Return [X, Y] of the center of cell containing provided text 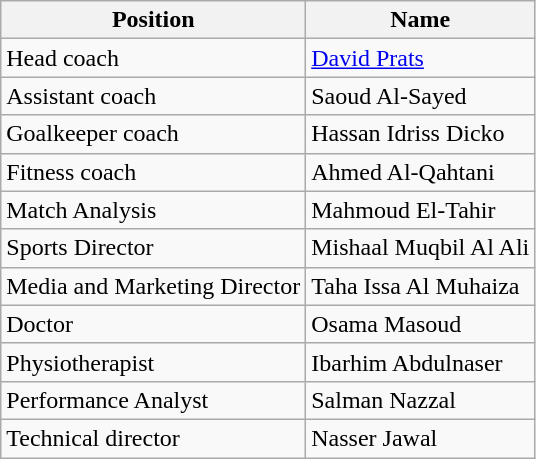
Goalkeeper coach [154, 134]
Sports Director [154, 248]
Position [154, 20]
Media and Marketing Director [154, 286]
Hassan Idriss Dicko [420, 134]
Match Analysis [154, 210]
Technical director [154, 438]
Doctor [154, 324]
Osama Masoud [420, 324]
Physiotherapist [154, 362]
Assistant coach [154, 96]
Salman Nazzal [420, 400]
Saoud Al-Sayed [420, 96]
Head coach [154, 58]
Mahmoud El-Tahir [420, 210]
Nasser Jawal [420, 438]
David Prats [420, 58]
Mishaal Muqbil Al Ali [420, 248]
Fitness coach [154, 172]
Performance Analyst [154, 400]
Ibarhim Abdulnaser [420, 362]
Ahmed Al-Qahtani [420, 172]
Taha Issa Al Muhaiza [420, 286]
Name [420, 20]
